For the text-containing cell, return its midpoint in (X, Y) coordinate format. 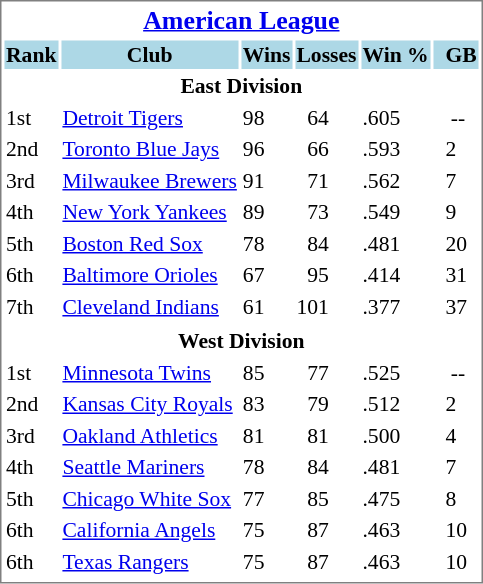
Rank (30, 54)
Baltimore Orioles (150, 275)
American League (241, 20)
91 (266, 180)
9 (456, 212)
New York Yankees (150, 212)
98 (266, 118)
.512 (396, 404)
79 (326, 404)
83 (266, 404)
Win % (396, 54)
Wins (266, 54)
.562 (396, 180)
64 (326, 118)
.525 (396, 372)
95 (326, 275)
31 (456, 275)
West Division (241, 341)
East Division (241, 86)
Club (150, 54)
89 (266, 212)
Kansas City Royals (150, 404)
Seattle Mariners (150, 467)
.605 (396, 118)
Losses (326, 54)
4 (456, 436)
.414 (396, 275)
96 (266, 149)
71 (326, 180)
8 (456, 498)
7th (30, 306)
GB (456, 54)
.500 (396, 436)
.593 (396, 149)
73 (326, 212)
20 (456, 244)
Chicago White Sox (150, 498)
Toronto Blue Jays (150, 149)
67 (266, 275)
66 (326, 149)
Detroit Tigers (150, 118)
37 (456, 306)
61 (266, 306)
Boston Red Sox (150, 244)
Minnesota Twins (150, 372)
.475 (396, 498)
Texas Rangers (150, 562)
California Angels (150, 530)
Milwaukee Brewers (150, 180)
.549 (396, 212)
Oakland Athletics (150, 436)
Cleveland Indians (150, 306)
101 (326, 306)
.377 (396, 306)
